Return (x, y) of the center of cell containing provided text 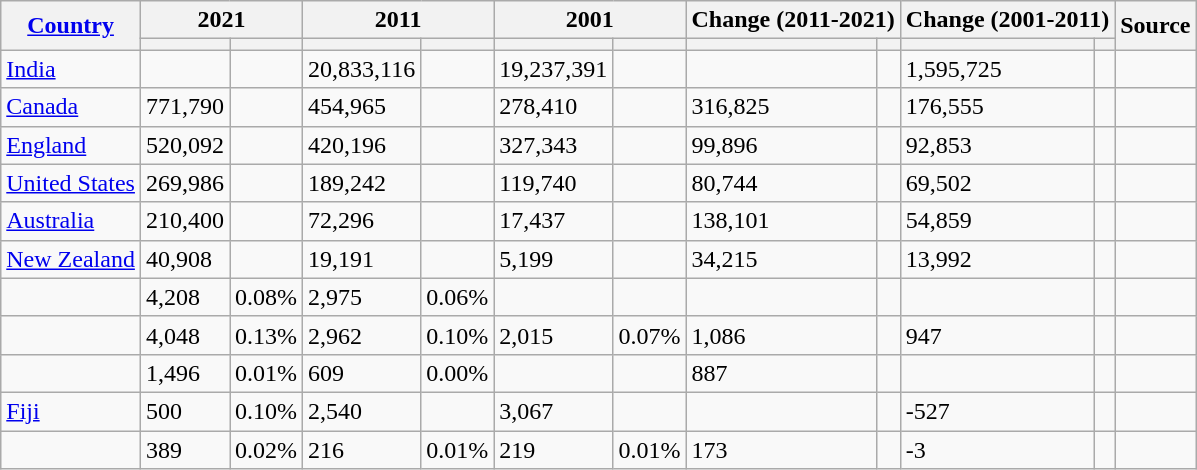
3,067 (554, 411)
0.08% (266, 297)
216 (362, 449)
Change (2001-2011) (1007, 20)
40,908 (184, 259)
1,595,725 (997, 69)
0.00% (458, 373)
19,191 (362, 259)
-527 (997, 411)
0.07% (650, 335)
India (71, 69)
454,965 (362, 107)
Australia (71, 221)
92,853 (997, 145)
New Zealand (71, 259)
0.06% (458, 297)
Change (2011-2021) (793, 20)
138,101 (782, 221)
34,215 (782, 259)
Canada (71, 107)
4,208 (184, 297)
69,502 (997, 183)
Country (71, 26)
219 (554, 449)
887 (782, 373)
99,896 (782, 145)
173 (782, 449)
176,555 (997, 107)
2,975 (362, 297)
119,740 (554, 183)
189,242 (362, 183)
2,540 (362, 411)
316,825 (782, 107)
80,744 (782, 183)
Source (1156, 26)
-3 (997, 449)
13,992 (997, 259)
2,015 (554, 335)
United States (71, 183)
947 (997, 335)
5,199 (554, 259)
389 (184, 449)
1,496 (184, 373)
2001 (590, 20)
4,048 (184, 335)
420,196 (362, 145)
72,296 (362, 221)
327,343 (554, 145)
Fiji (71, 411)
278,410 (554, 107)
609 (362, 373)
England (71, 145)
17,437 (554, 221)
20,833,116 (362, 69)
210,400 (184, 221)
54,859 (997, 221)
0.13% (266, 335)
520,092 (184, 145)
2011 (398, 20)
0.02% (266, 449)
2,962 (362, 335)
19,237,391 (554, 69)
771,790 (184, 107)
1,086 (782, 335)
500 (184, 411)
2021 (221, 20)
269,986 (184, 183)
